Scan for the cell matching the given text and deliver its [x, y] coordinate at center. 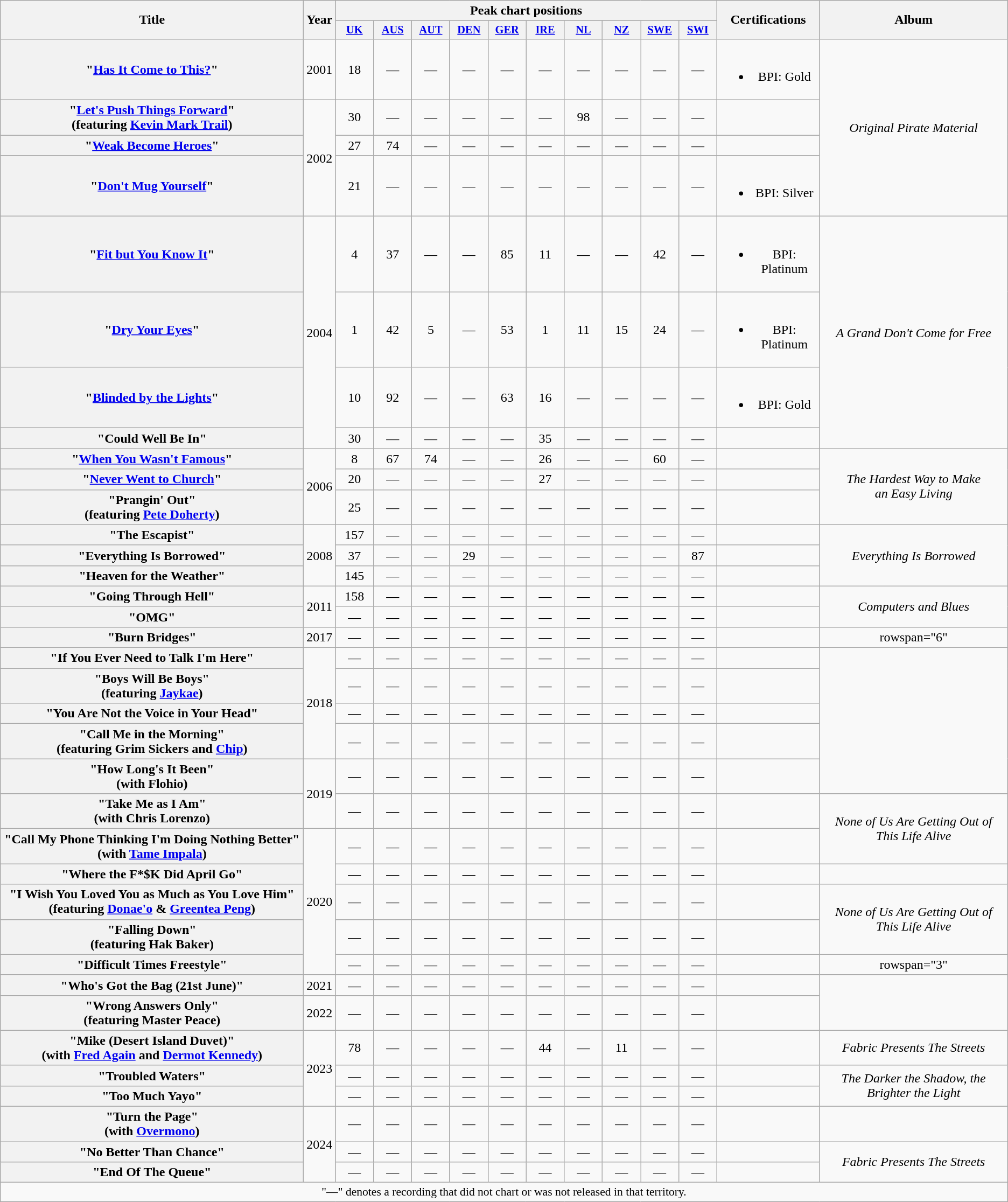
35 [545, 438]
"If You Ever Need to Talk I'm Here" [152, 658]
The Hardest Way to Makean Easy Living [913, 487]
"No Better Than Chance" [152, 1152]
"Call My Phone Thinking I'm Doing Nothing Better"(with Tame Impala) [152, 847]
Original Pirate Material [913, 127]
10 [354, 397]
2017 [320, 637]
2019 [320, 794]
NL [584, 30]
2011 [320, 606]
2008 [320, 555]
8 [354, 459]
26 [545, 459]
"You Are Not the Voice in Your Head" [152, 714]
2004 [320, 333]
"Boys Will Be Boys"(featuring Jaykae) [152, 686]
"Mike (Desert Island Duvet)"(with Fred Again and Dermot Kennedy) [152, 1048]
SWE [660, 30]
"The Escapist" [152, 535]
"Falling Down"(featuring Hak Baker) [152, 937]
"When You Wasn't Famous" [152, 459]
Computers and Blues [913, 606]
"Too Much Yayo" [152, 1096]
"Going Through Hell" [152, 596]
"Where the F*$K Did April Go" [152, 874]
SWI [698, 30]
44 [545, 1048]
"Let's Push Things Forward"(featuring Kevin Mark Trail) [152, 117]
2006 [320, 487]
15 [621, 330]
Year [320, 20]
63 [507, 397]
"End Of The Queue" [152, 1172]
"Has It Come to This?" [152, 69]
"Take Me as I Am"(with Chris Lorenzo) [152, 811]
"Difficult Times Freestyle" [152, 965]
2023 [320, 1068]
2002 [320, 158]
53 [507, 330]
2020 [320, 901]
"Blinded by the Lights" [152, 397]
DEN [468, 30]
"Never Went to Church" [152, 479]
145 [354, 576]
Title [152, 20]
UK [354, 30]
IRE [545, 30]
78 [354, 1048]
"OMG" [152, 617]
87 [698, 555]
2022 [320, 1012]
The Darker the Shadow, the Brighter the Light [913, 1086]
16 [545, 397]
21 [354, 186]
2001 [320, 69]
GER [507, 30]
"I Wish You Loved You as Much as You Love Him"(featuring Donae'o & Greentea Peng) [152, 901]
92 [393, 397]
Album [913, 20]
2018 [320, 703]
AUT [431, 30]
"Everything Is Borrowed" [152, 555]
"Don't Mug Yourself" [152, 186]
"How Long's It Been"(with Flohio) [152, 777]
20 [354, 479]
158 [354, 596]
"Who's Got the Bag (21st June)" [152, 985]
"Troubled Waters" [152, 1075]
rowspan="6" [913, 637]
60 [660, 459]
Everything Is Borrowed [913, 555]
"Heaven for the Weather" [152, 576]
"Wrong Answers Only"(featuring Master Peace) [152, 1012]
"Fit but You Know It" [152, 254]
"Prangin' Out"(featuring Pete Doherty) [152, 507]
2021 [320, 985]
5 [431, 330]
Peak chart positions [527, 11]
157 [354, 535]
2024 [320, 1145]
"—" denotes a recording that did not chart or was not released in that territory. [504, 1192]
AUS [393, 30]
"Could Well Be In" [152, 438]
24 [660, 330]
29 [468, 555]
"Burn Bridges" [152, 637]
A Grand Don't Come for Free [913, 333]
"Weak Become Heroes" [152, 145]
85 [507, 254]
BPI: Silver [768, 186]
"Call Me in the Morning"(featuring Grim Sickers and Chip) [152, 741]
67 [393, 459]
4 [354, 254]
"Dry Your Eyes" [152, 330]
Certifications [768, 20]
18 [354, 69]
98 [584, 117]
rowspan="3" [913, 965]
"Turn the Page"(with Overmono) [152, 1124]
NZ [621, 30]
25 [354, 507]
